Extract the (x, y) coordinate from the center of the cell holding the provided text.  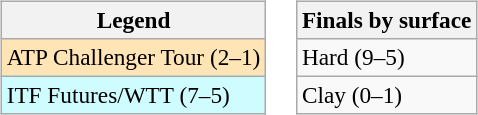
Hard (9–5) (387, 57)
ITF Futures/WTT (7–5) (133, 95)
ATP Challenger Tour (2–1) (133, 57)
Clay (0–1) (387, 95)
Finals by surface (387, 20)
Legend (133, 20)
